Extract the (x, y) coordinate from the center of the cell holding the provided text.  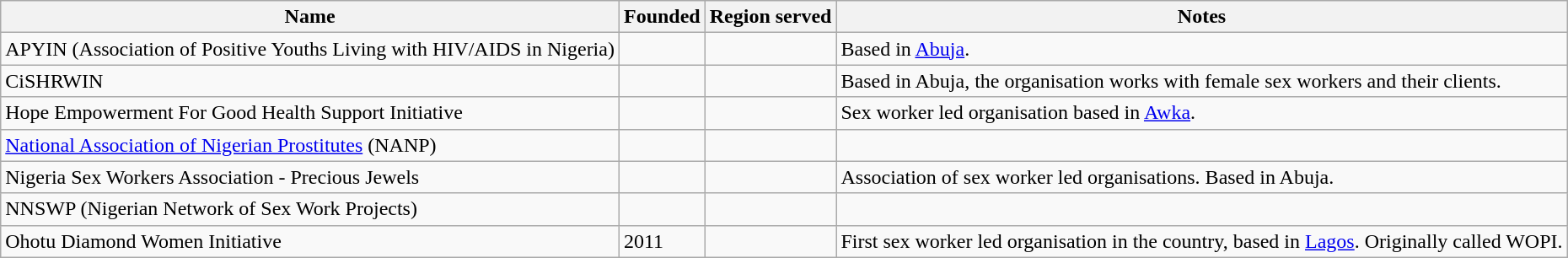
Notes (1202, 17)
Association of sex worker led organisations. Based in Abuja. (1202, 177)
Based in Abuja. (1202, 49)
Region served (771, 17)
National Association of Nigerian Prostitutes (NANP) (310, 145)
APYIN (Association of Positive Youths Living with HIV/AIDS in Nigeria) (310, 49)
NNSWP (Nigerian Network of Sex Work Projects) (310, 209)
Sex worker led organisation based in Awka. (1202, 113)
Hope Empowerment For Good Health Support Initiative (310, 113)
Nigeria Sex Workers Association - Precious Jewels (310, 177)
Name (310, 17)
CiSHRWIN (310, 81)
2011 (662, 241)
First sex worker led organisation in the country, based in Lagos. Originally called WOPI. (1202, 241)
Founded (662, 17)
Based in Abuja, the organisation works with female sex workers and their clients. (1202, 81)
Ohotu Diamond Women Initiative (310, 241)
